Identify which cell holds the provided text, then report its (X, Y) central coordinate. 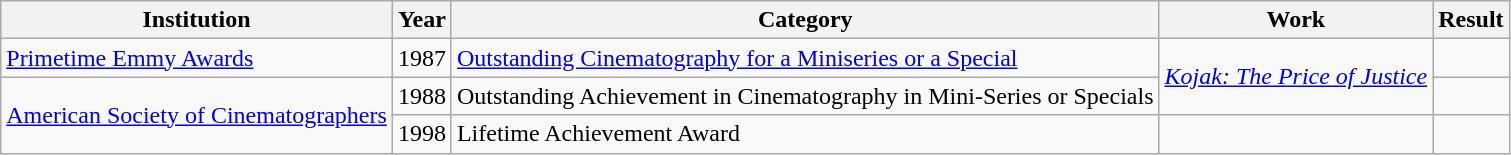
Outstanding Cinematography for a Miniseries or a Special (805, 58)
1998 (422, 134)
Year (422, 20)
Kojak: The Price of Justice (1296, 77)
Work (1296, 20)
Result (1471, 20)
Lifetime Achievement Award (805, 134)
Outstanding Achievement in Cinematography in Mini-Series or Specials (805, 96)
American Society of Cinematographers (197, 115)
Category (805, 20)
1987 (422, 58)
Primetime Emmy Awards (197, 58)
1988 (422, 96)
Institution (197, 20)
